Provide the (x, y) coordinate of the cell's center where the given text is located.  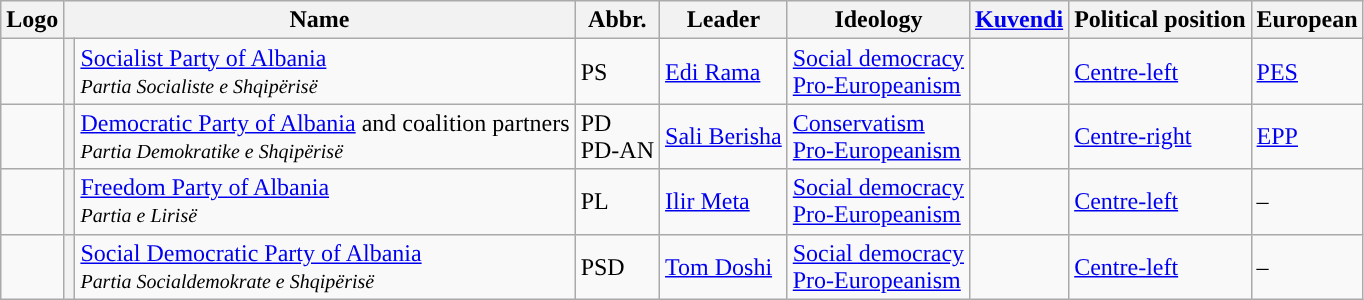
Logo (32, 20)
Tom Doshi (724, 266)
Edi Rama (724, 72)
Social Democratic Party of AlbaniaPartia Socialdemokrate e Shqipërisë (325, 266)
Ideology (878, 20)
Sali Berisha (724, 136)
PES (1307, 72)
Freedom Party of AlbaniaPartia e Lirisë (325, 202)
PSD (617, 266)
PL (617, 202)
European (1307, 20)
Political position (1160, 20)
Centre-right (1160, 136)
Name (320, 20)
Leader (724, 20)
Kuvendi (1020, 20)
Abbr. (617, 20)
Socialist Party of AlbaniaPartia Socialiste e Shqipërisë (325, 72)
Democratic Party of Albania and coalition partnersPartia Demokratike e Shqipërisë (325, 136)
PS (617, 72)
PDPD-AN (617, 136)
Ilir Meta (724, 202)
ConservatismPro-Europeanism (878, 136)
EPP (1307, 136)
